For the text-containing cell, return its midpoint in [x, y] coordinate format. 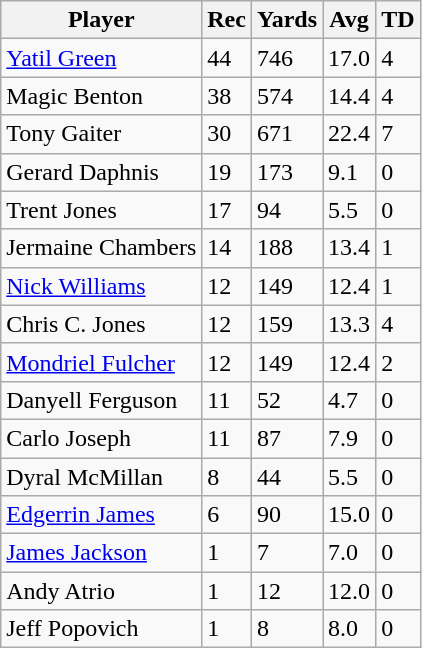
Jeff Popovich [102, 629]
Rec [227, 20]
14.4 [350, 96]
4.7 [350, 400]
159 [286, 324]
90 [286, 515]
Danyell Ferguson [102, 400]
746 [286, 58]
Dyral McMillan [102, 477]
38 [227, 96]
574 [286, 96]
14 [227, 248]
7.0 [350, 553]
Andy Atrio [102, 591]
Avg [350, 20]
7.9 [350, 438]
Mondriel Fulcher [102, 362]
94 [286, 210]
9.1 [350, 172]
Jermaine Chambers [102, 248]
52 [286, 400]
Magic Benton [102, 96]
30 [227, 134]
22.4 [350, 134]
17.0 [350, 58]
Gerard Daphnis [102, 172]
17 [227, 210]
173 [286, 172]
12.0 [350, 591]
13.3 [350, 324]
671 [286, 134]
8.0 [350, 629]
188 [286, 248]
Nick Williams [102, 286]
15.0 [350, 515]
Yards [286, 20]
2 [398, 362]
TD [398, 20]
Tony Gaiter [102, 134]
Edgerrin James [102, 515]
Trent Jones [102, 210]
Player [102, 20]
6 [227, 515]
Chris C. Jones [102, 324]
James Jackson [102, 553]
19 [227, 172]
Yatil Green [102, 58]
87 [286, 438]
13.4 [350, 248]
Carlo Joseph [102, 438]
